Return [x, y] of the center of cell containing provided text 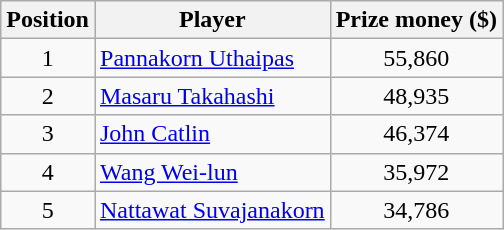
Nattawat Suvajanakorn [212, 210]
2 [48, 96]
Player [212, 20]
Wang Wei-lun [212, 172]
1 [48, 58]
John Catlin [212, 134]
5 [48, 210]
4 [48, 172]
35,972 [416, 172]
Prize money ($) [416, 20]
34,786 [416, 210]
Pannakorn Uthaipas [212, 58]
Masaru Takahashi [212, 96]
55,860 [416, 58]
48,935 [416, 96]
46,374 [416, 134]
Position [48, 20]
3 [48, 134]
